Identify which cell holds the provided text, then report its [x, y] central coordinate. 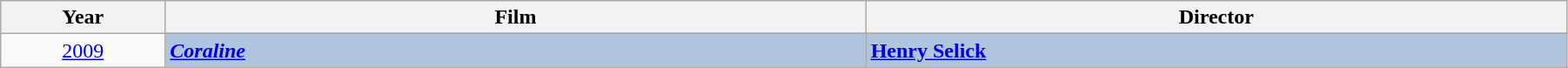
Henry Selick [1216, 51]
Year [84, 17]
Coraline [515, 51]
2009 [84, 51]
Film [515, 17]
Director [1216, 17]
